Scan for the cell matching the given text and deliver its [X, Y] coordinate at center. 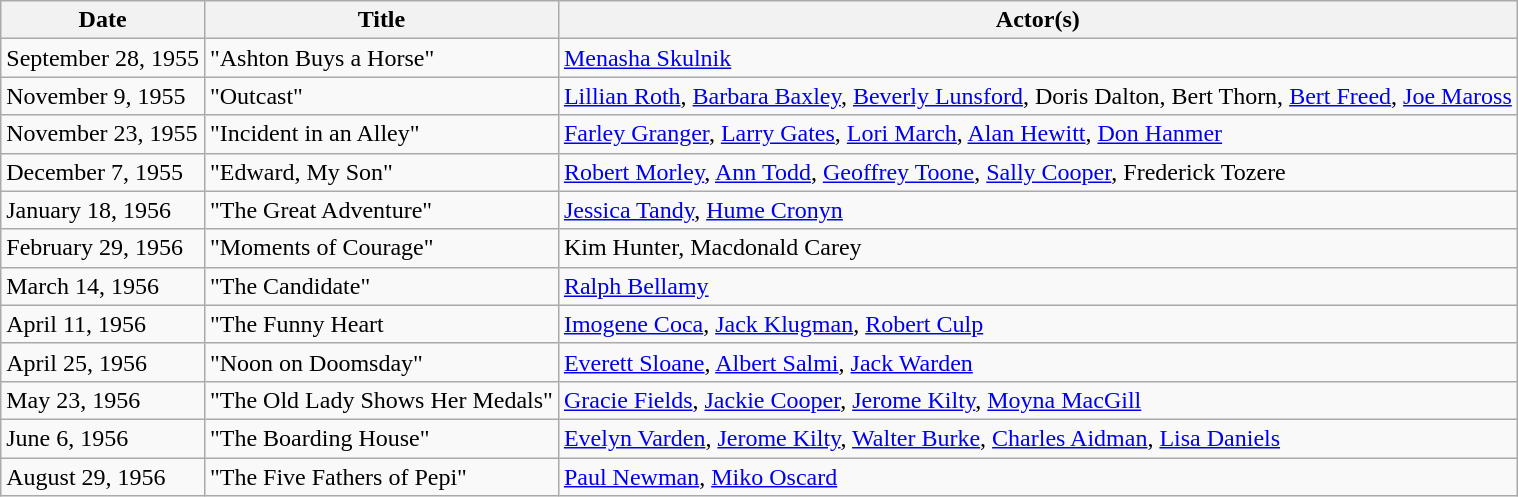
January 18, 1956 [103, 210]
Title [381, 20]
March 14, 1956 [103, 286]
"Moments of Courage" [381, 248]
Date [103, 20]
"Incident in an Alley" [381, 134]
April 11, 1956 [103, 324]
September 28, 1955 [103, 58]
Kim Hunter, Macdonald Carey [1038, 248]
"The Boarding House" [381, 438]
February 29, 1956 [103, 248]
Lillian Roth, Barbara Baxley, Beverly Lunsford, Doris Dalton, Bert Thorn, Bert Freed, Joe Maross [1038, 96]
"The Candidate" [381, 286]
November 9, 1955 [103, 96]
"Edward, My Son" [381, 172]
"The Five Fathers of Pepi" [381, 477]
Actor(s) [1038, 20]
"The Old Lady Shows Her Medals" [381, 400]
Imogene Coca, Jack Klugman, Robert Culp [1038, 324]
Paul Newman, Miko Oscard [1038, 477]
May 23, 1956 [103, 400]
Ralph Bellamy [1038, 286]
Everett Sloane, Albert Salmi, Jack Warden [1038, 362]
April 25, 1956 [103, 362]
June 6, 1956 [103, 438]
Farley Granger, Larry Gates, Lori March, Alan Hewitt, Don Hanmer [1038, 134]
December 7, 1955 [103, 172]
Robert Morley, Ann Todd, Geoffrey Toone, Sally Cooper, Frederick Tozere [1038, 172]
Menasha Skulnik [1038, 58]
"Ashton Buys a Horse" [381, 58]
"The Funny Heart [381, 324]
November 23, 1955 [103, 134]
Jessica Tandy, Hume Cronyn [1038, 210]
"Noon on Doomsday" [381, 362]
August 29, 1956 [103, 477]
Evelyn Varden, Jerome Kilty, Walter Burke, Charles Aidman, Lisa Daniels [1038, 438]
"Outcast" [381, 96]
Gracie Fields, Jackie Cooper, Jerome Kilty, Moyna MacGill [1038, 400]
"The Great Adventure" [381, 210]
